Scan for the cell matching the given text and deliver its [x, y] coordinate at center. 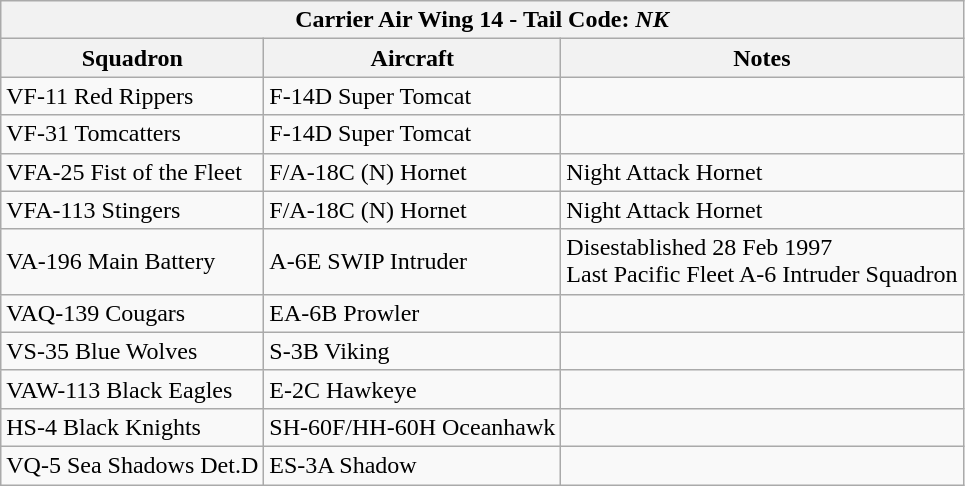
VQ-5 Sea Shadows Det.D [132, 465]
A-6E SWIP Intruder [412, 262]
Disestablished 28 Feb 1997Last Pacific Fleet A-6 Intruder Squadron [762, 262]
S-3B Viking [412, 351]
EA-6B Prowler [412, 313]
VFA-113 Stingers [132, 210]
VAQ-139 Cougars [132, 313]
ES-3A Shadow [412, 465]
SH-60F/HH-60H Oceanhawk [412, 427]
VS-35 Blue Wolves [132, 351]
VFA-25 Fist of the Fleet [132, 172]
VF-11 Red Rippers [132, 96]
Squadron [132, 58]
VA-196 Main Battery [132, 262]
Notes [762, 58]
Aircraft [412, 58]
E-2C Hawkeye [412, 389]
Carrier Air Wing 14 - Tail Code: NK [482, 20]
HS-4 Black Knights [132, 427]
VAW-113 Black Eagles [132, 389]
VF-31 Tomcatters [132, 134]
